Extract the [X, Y] coordinate from the center of the cell holding the provided text.  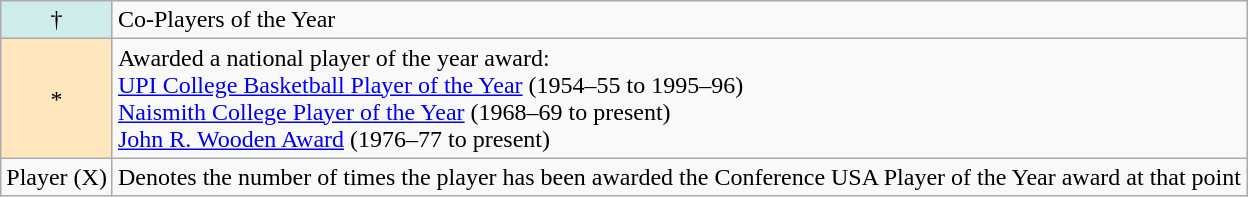
† [57, 20]
Player (X) [57, 177]
Denotes the number of times the player has been awarded the Conference USA Player of the Year award at that point [679, 177]
Co-Players of the Year [679, 20]
* [57, 98]
